Output the [X, Y] coordinate of the center of the cell containing the given text.  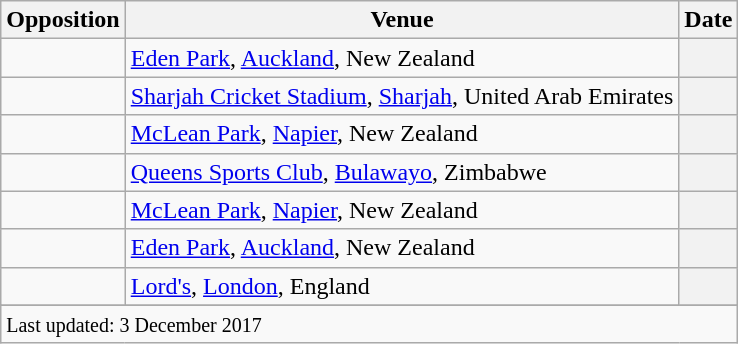
Date [708, 20]
Lord's, London, England [402, 286]
Sharjah Cricket Stadium, Sharjah, United Arab Emirates [402, 96]
Venue [402, 20]
Queens Sports Club, Bulawayo, Zimbabwe [402, 172]
Last updated: 3 December 2017 [370, 324]
Opposition [63, 20]
